Search for the cell housing the specified text and yield its [x, y] center coordinate. 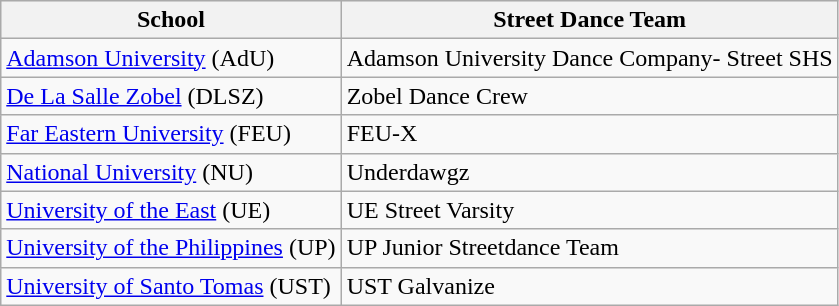
University of the East (UE) [171, 210]
De La Salle Zobel (DLSZ) [171, 96]
Adamson University Dance Company- Street SHS [590, 58]
Far Eastern University (FEU) [171, 134]
Underdawgz [590, 172]
University of Santo Tomas (UST) [171, 286]
UP Junior Streetdance Team [590, 248]
FEU-X [590, 134]
National University (NU) [171, 172]
UE Street Varsity [590, 210]
University of the Philippines (UP) [171, 248]
Adamson University (AdU) [171, 58]
UST Galvanize [590, 286]
School [171, 20]
Street Dance Team [590, 20]
Zobel Dance Crew [590, 96]
